Capture the cell that displays the provided text and extract its [X, Y] central coordinate. 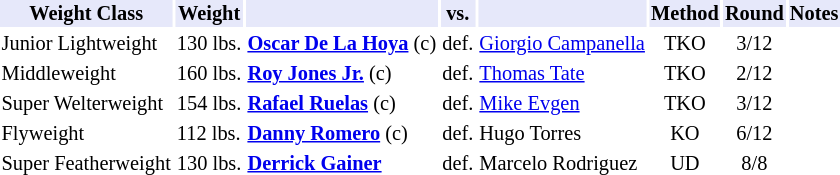
Giorgio Campanella [562, 44]
154 lbs. [209, 104]
Rafael Ruelas (c) [342, 104]
Method [684, 14]
2/12 [754, 74]
Weight Class [86, 14]
Roy Jones Jr. (c) [342, 74]
Mike Evgen [562, 104]
vs. [458, 14]
Round [754, 14]
Oscar De La Hoya (c) [342, 44]
Junior Lightweight [86, 44]
Hugo Torres [562, 134]
Notes [814, 14]
Super Welterweight [86, 104]
Weight [209, 14]
112 lbs. [209, 134]
KO [684, 134]
Danny Romero (c) [342, 134]
6/12 [754, 134]
Flyweight [86, 134]
Thomas Tate [562, 74]
130 lbs. [209, 44]
Middleweight [86, 74]
160 lbs. [209, 74]
